Identify which cell holds the provided text, then report its (X, Y) central coordinate. 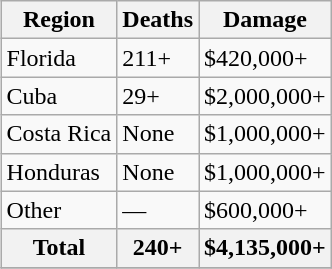
Honduras (59, 172)
— (158, 210)
211+ (158, 58)
Florida (59, 58)
Region (59, 20)
$4,135,000+ (264, 248)
Other (59, 210)
$420,000+ (264, 58)
$600,000+ (264, 210)
Costa Rica (59, 134)
Total (59, 248)
$2,000,000+ (264, 96)
240+ (158, 248)
Cuba (59, 96)
Damage (264, 20)
Deaths (158, 20)
29+ (158, 96)
